Provide the [x, y] coordinate of the cell's center where the given text is located.  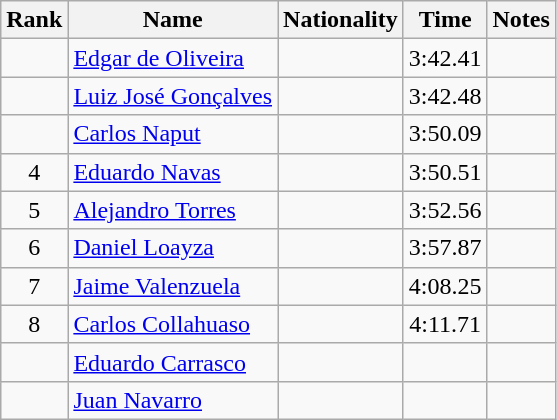
7 [34, 286]
Juan Navarro [173, 400]
3:57.87 [445, 248]
Nationality [341, 20]
Time [445, 20]
3:42.48 [445, 96]
Rank [34, 20]
4:11.71 [445, 324]
3:42.41 [445, 58]
5 [34, 210]
Notes [521, 20]
Edgar de Oliveira [173, 58]
Eduardo Carrasco [173, 362]
Luiz José Gonçalves [173, 96]
8 [34, 324]
4 [34, 172]
Alejandro Torres [173, 210]
Daniel Loayza [173, 248]
Carlos Naput [173, 134]
Jaime Valenzuela [173, 286]
3:50.09 [445, 134]
Eduardo Navas [173, 172]
Name [173, 20]
3:52.56 [445, 210]
6 [34, 248]
4:08.25 [445, 286]
Carlos Collahuaso [173, 324]
3:50.51 [445, 172]
